Return (X, Y) of the center of cell containing provided text 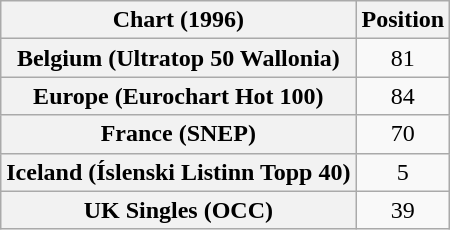
81 (403, 58)
84 (403, 96)
UK Singles (OCC) (178, 210)
Iceland (Íslenski Listinn Topp 40) (178, 172)
Chart (1996) (178, 20)
Position (403, 20)
Belgium (Ultratop 50 Wallonia) (178, 58)
Europe (Eurochart Hot 100) (178, 96)
70 (403, 134)
France (SNEP) (178, 134)
5 (403, 172)
39 (403, 210)
